Return [X, Y] of the center of cell containing provided text 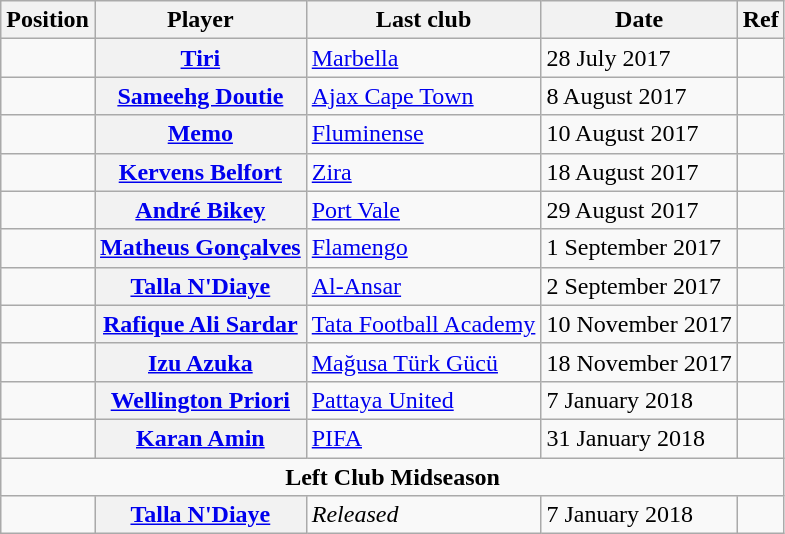
Fluminense [424, 134]
10 November 2017 [639, 324]
Kervens Belfort [200, 172]
Marbella [424, 58]
Memo [200, 134]
Flamengo [424, 248]
Matheus Gonçalves [200, 248]
29 August 2017 [639, 210]
Sameehg Doutie [200, 96]
31 January 2018 [639, 438]
Al-Ansar [424, 286]
André Bikey [200, 210]
8 August 2017 [639, 96]
Pattaya United [424, 400]
Released [424, 515]
Tata Football Academy [424, 324]
28 July 2017 [639, 58]
1 September 2017 [639, 248]
Izu Azuka [200, 362]
Rafique Ali Sardar [200, 324]
Last club [424, 20]
Mağusa Türk Gücü [424, 362]
18 August 2017 [639, 172]
Wellington Priori [200, 400]
Ajax Cape Town [424, 96]
Tiri [200, 58]
10 August 2017 [639, 134]
Karan Amin [200, 438]
18 November 2017 [639, 362]
Date [639, 20]
Ref [760, 20]
PIFA [424, 438]
Port Vale [424, 210]
Zira [424, 172]
Player [200, 20]
Left Club Midseason [393, 477]
Position [48, 20]
2 September 2017 [639, 286]
